Provide the [x, y] coordinate of the cell's center where the given text is located.  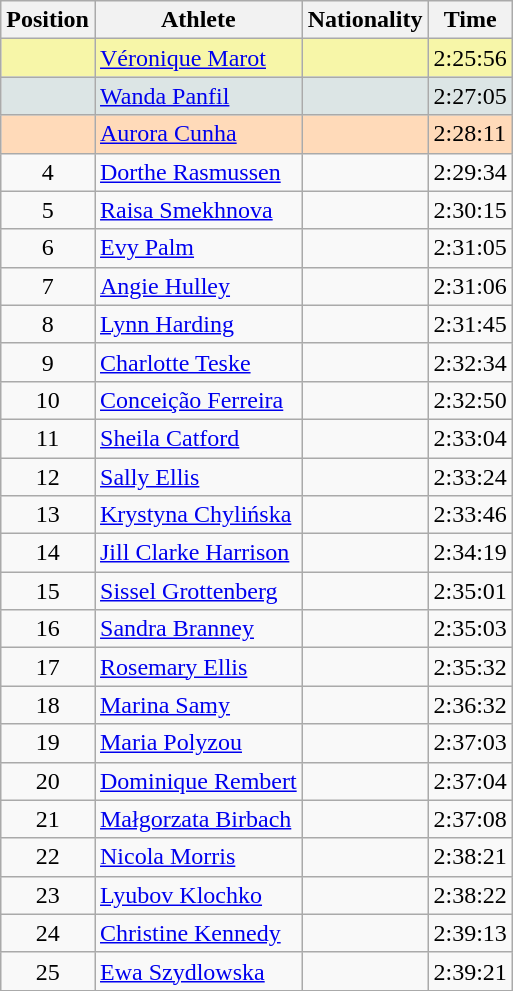
Athlete [198, 20]
2:32:50 [470, 400]
Ewa Szydlowska [198, 971]
Małgorzata Birbach [198, 819]
Véronique Marot [198, 58]
25 [48, 971]
2:36:32 [470, 705]
Evy Palm [198, 248]
Marina Samy [198, 705]
2:34:19 [470, 553]
8 [48, 324]
19 [48, 743]
Aurora Cunha [198, 134]
2:37:03 [470, 743]
Krystyna Chylińska [198, 515]
Nicola Morris [198, 857]
4 [48, 172]
2:33:24 [470, 477]
Sheila Catford [198, 438]
Wanda Panfil [198, 96]
5 [48, 210]
Charlotte Teske [198, 362]
2:31:06 [470, 286]
12 [48, 477]
24 [48, 933]
2:31:45 [470, 324]
7 [48, 286]
2:27:05 [470, 96]
2:25:56 [470, 58]
Christine Kennedy [198, 933]
2:33:04 [470, 438]
15 [48, 591]
Rosemary Ellis [198, 667]
Angie Hulley [198, 286]
20 [48, 781]
Sally Ellis [198, 477]
Maria Polyzou [198, 743]
14 [48, 553]
Position [48, 20]
2:35:03 [470, 629]
2:31:05 [470, 248]
13 [48, 515]
2:29:34 [470, 172]
18 [48, 705]
Raisa Smekhnova [198, 210]
11 [48, 438]
Dominique Rembert [198, 781]
2:35:32 [470, 667]
2:32:34 [470, 362]
Conceição Ferreira [198, 400]
16 [48, 629]
Sissel Grottenberg [198, 591]
2:37:08 [470, 819]
21 [48, 819]
Jill Clarke Harrison [198, 553]
2:38:21 [470, 857]
2:37:04 [470, 781]
22 [48, 857]
2:30:15 [470, 210]
Nationality [365, 20]
Lyubov Klochko [198, 895]
Time [470, 20]
Lynn Harding [198, 324]
2:28:11 [470, 134]
9 [48, 362]
Sandra Branney [198, 629]
2:39:13 [470, 933]
23 [48, 895]
2:33:46 [470, 515]
10 [48, 400]
6 [48, 248]
Dorthe Rasmussen [198, 172]
2:35:01 [470, 591]
17 [48, 667]
2:39:21 [470, 971]
2:38:22 [470, 895]
